For the text-containing cell, return its midpoint in (x, y) coordinate format. 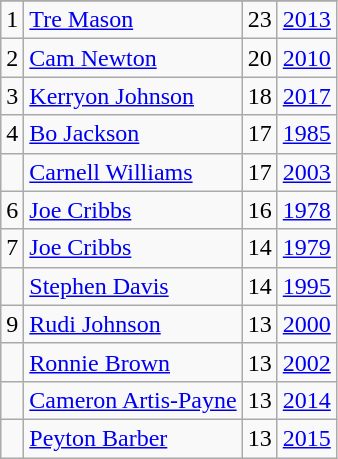
20 (260, 58)
Rudi Johnson (133, 324)
1979 (306, 248)
1 (12, 20)
2014 (306, 400)
Bo Jackson (133, 134)
Ronnie Brown (133, 362)
Carnell Williams (133, 172)
2015 (306, 438)
2017 (306, 96)
1985 (306, 134)
7 (12, 248)
9 (12, 324)
Cameron Artis-Payne (133, 400)
1995 (306, 286)
Kerryon Johnson (133, 96)
2000 (306, 324)
Stephen Davis (133, 286)
2003 (306, 172)
18 (260, 96)
Tre Mason (133, 20)
6 (12, 210)
2010 (306, 58)
2002 (306, 362)
Cam Newton (133, 58)
2 (12, 58)
Peyton Barber (133, 438)
3 (12, 96)
2013 (306, 20)
16 (260, 210)
4 (12, 134)
1978 (306, 210)
23 (260, 20)
